Detect which cell encompasses the target text, then output its [x, y] center coordinate. 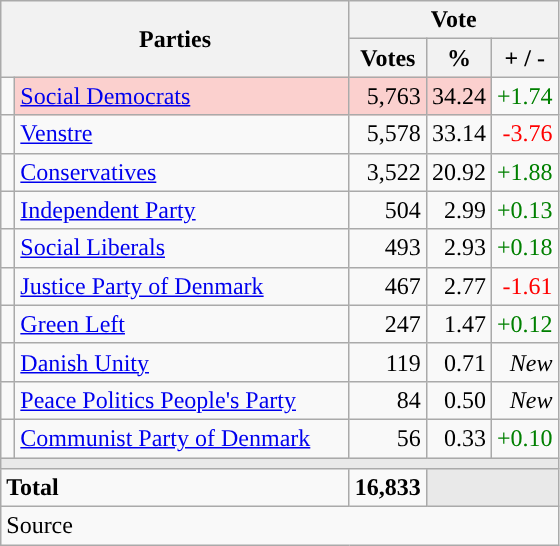
Peace Politics People's Party [182, 400]
2.93 [458, 248]
Source [280, 526]
5,578 [388, 134]
84 [388, 400]
+1.88 [524, 172]
Social Democrats [182, 96]
16,833 [388, 488]
2.99 [458, 210]
Justice Party of Denmark [182, 286]
+0.10 [524, 438]
20.92 [458, 172]
Parties [176, 39]
247 [388, 324]
% [458, 58]
Total [176, 488]
0.71 [458, 362]
-3.76 [524, 134]
56 [388, 438]
504 [388, 210]
467 [388, 286]
+0.12 [524, 324]
Independent Party [182, 210]
Danish Unity [182, 362]
+0.13 [524, 210]
3,522 [388, 172]
493 [388, 248]
0.50 [458, 400]
Green Left [182, 324]
34.24 [458, 96]
33.14 [458, 134]
5,763 [388, 96]
1.47 [458, 324]
Vote [454, 20]
Conservatives [182, 172]
119 [388, 362]
Votes [388, 58]
Social Liberals [182, 248]
Communist Party of Denmark [182, 438]
+1.74 [524, 96]
0.33 [458, 438]
2.77 [458, 286]
+0.18 [524, 248]
+ / - [524, 58]
Venstre [182, 134]
-1.61 [524, 286]
